Output the (x, y) coordinate of the center of the cell containing the given text.  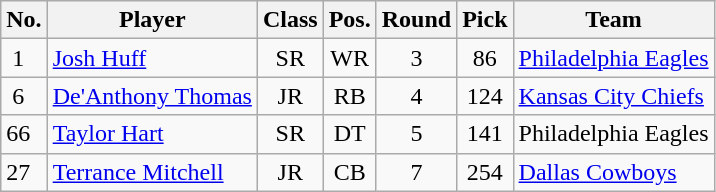
Class (290, 20)
Pick (485, 20)
141 (485, 134)
Taylor Hart (152, 134)
27 (24, 172)
7 (416, 172)
DT (350, 134)
WR (350, 58)
66 (24, 134)
Josh Huff (152, 58)
No. (24, 20)
Kansas City Chiefs (614, 96)
RB (350, 96)
6 (24, 96)
Terrance Mitchell (152, 172)
254 (485, 172)
1 (24, 58)
CB (350, 172)
Round (416, 20)
124 (485, 96)
Dallas Cowboys (614, 172)
Player (152, 20)
Pos. (350, 20)
Team (614, 20)
4 (416, 96)
De'Anthony Thomas (152, 96)
86 (485, 58)
3 (416, 58)
5 (416, 134)
